Output the (X, Y) coordinate of the center of the cell containing the given text.  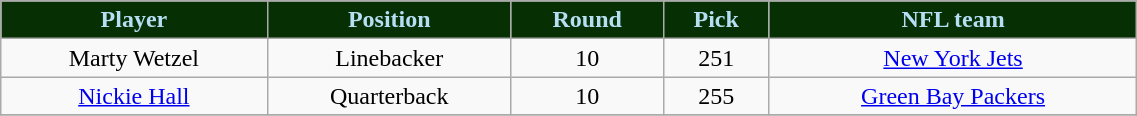
Position (389, 20)
Pick (716, 20)
Round (587, 20)
Nickie Hall (134, 96)
Green Bay Packers (953, 96)
New York Jets (953, 58)
255 (716, 96)
Player (134, 20)
NFL team (953, 20)
251 (716, 58)
Linebacker (389, 58)
Marty Wetzel (134, 58)
Quarterback (389, 96)
